Locate the cell with the specified text and output its (x, y) center coordinate. 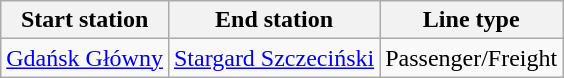
Stargard Szczeciński (274, 58)
Start station (85, 20)
Gdańsk Główny (85, 58)
Passenger/Freight (472, 58)
End station (274, 20)
Line type (472, 20)
